From the cell containing the given text, extract its center point as [X, Y] coordinate. 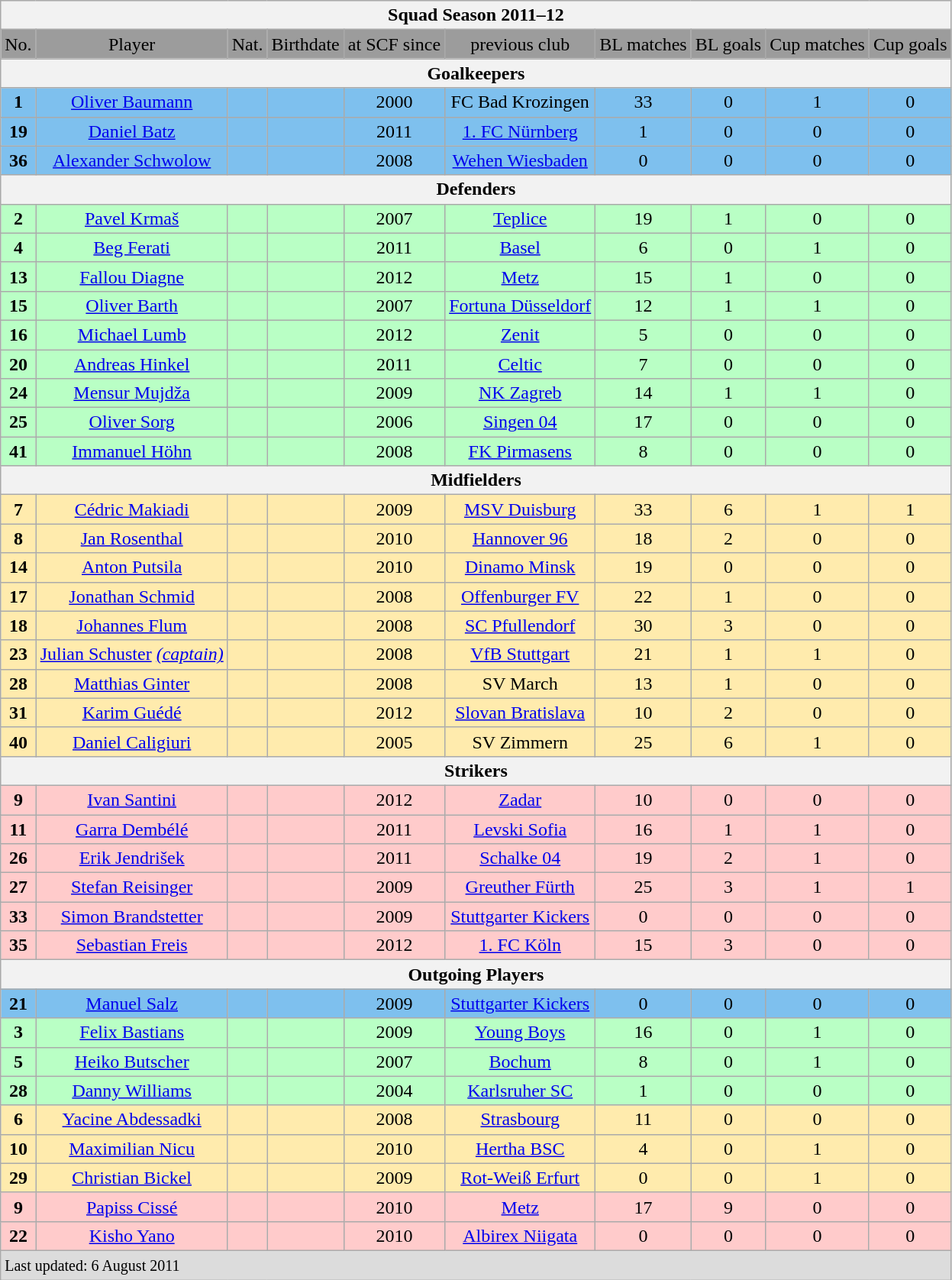
Slovan Bratislava [521, 713]
1. FC Nürnberg [521, 131]
Oliver Sorg [131, 422]
23 [18, 655]
Celtic [521, 364]
Garra Dembélé [131, 829]
Jan Rosenthal [131, 538]
Karim Guédé [131, 713]
Albirex Niigata [521, 1236]
Hannover 96 [521, 538]
Zenit [521, 335]
Wehen Wiesbaden [521, 160]
Anton Putsila [131, 567]
NK Zagreb [521, 393]
Cup matches [818, 44]
Maximilian Nicu [131, 1149]
Alexander Schwolow [131, 160]
Birthdate [305, 44]
20 [18, 364]
Hertha BSC [521, 1149]
Oliver Barth [131, 305]
Felix Bastians [131, 1033]
Fortuna Düsseldorf [521, 305]
Nat. [247, 44]
2006 [394, 422]
Papiss Cissé [131, 1207]
Strasbourg [521, 1120]
Basel [521, 247]
36 [18, 160]
SV March [521, 684]
Outgoing Players [476, 975]
Dinamo Minsk [521, 567]
at SCF since [394, 44]
35 [18, 945]
29 [18, 1178]
Andreas Hinkel [131, 364]
Cédric Makiadi [131, 509]
Julian Schuster (captain) [131, 655]
Manuel Salz [131, 1004]
SV Zimmern [521, 742]
Levski Sofia [521, 829]
MSV Duisburg [521, 509]
Schalke 04 [521, 858]
Karlsruher SC [521, 1091]
BL goals [728, 44]
Yacine Abdessadki [131, 1120]
1. FC Köln [521, 945]
Daniel Batz [131, 131]
Immanuel Höhn [131, 451]
Bochum [521, 1062]
26 [18, 858]
Fallou Diagne [131, 276]
Beg Ferati [131, 247]
12 [643, 305]
VfB Stuttgart [521, 655]
FK Pirmasens [521, 451]
40 [18, 742]
No. [18, 44]
Christian Bickel [131, 1178]
Singen 04 [521, 422]
Matthias Ginter [131, 684]
2005 [394, 742]
31 [18, 713]
27 [18, 887]
Johannes Flum [131, 625]
Teplice [521, 218]
2000 [394, 102]
Sebastian Freis [131, 945]
24 [18, 393]
Cup goals [910, 44]
Erik Jendrišek [131, 858]
Midfielders [476, 480]
Pavel Krmaš [131, 218]
Heiko Butscher [131, 1062]
Greuther Fürth [521, 887]
Jonathan Schmid [131, 596]
41 [18, 451]
Michael Lumb [131, 335]
Player [131, 44]
Squad Season 2011–12 [476, 15]
Danny Williams [131, 1091]
previous club [521, 44]
2004 [394, 1091]
Young Boys [521, 1033]
Ivan Santini [131, 800]
Strikers [476, 771]
Daniel Caligiuri [131, 742]
Last updated: 6 August 2011 [476, 1265]
Defenders [476, 189]
Oliver Baumann [131, 102]
30 [643, 625]
BL matches [643, 44]
Stefan Reisinger [131, 887]
Kisho Yano [131, 1236]
Simon Brandstetter [131, 916]
Mensur Mujdža [131, 393]
Zadar [521, 800]
Offenburger FV [521, 596]
Goalkeepers [476, 73]
SC Pfullendorf [521, 625]
Rot-Weiß Erfurt [521, 1178]
FC Bad Krozingen [521, 102]
